Identify which cell holds the provided text, then report its [X, Y] central coordinate. 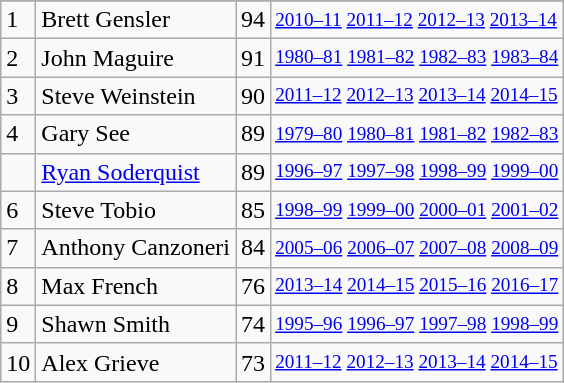
Shawn Smith [136, 324]
9 [18, 324]
Max French [136, 286]
76 [254, 286]
2 [18, 58]
2013–14 2014–15 2015–16 2016–17 [417, 286]
1998–99 1999–00 2000–01 2001–02 [417, 210]
85 [254, 210]
John Maguire [136, 58]
3 [18, 96]
Steve Weinstein [136, 96]
94 [254, 20]
84 [254, 248]
74 [254, 324]
Ryan Soderquist [136, 172]
Steve Tobio [136, 210]
1979–80 1980–81 1981–82 1982–83 [417, 134]
90 [254, 96]
73 [254, 362]
1980–81 1981–82 1982–83 1983–84 [417, 58]
10 [18, 362]
91 [254, 58]
1 [18, 20]
1995–96 1996–97 1997–98 1998–99 [417, 324]
Alex Grieve [136, 362]
2005–06 2006–07 2007–08 2008–09 [417, 248]
4 [18, 134]
1996–97 1997–98 1998–99 1999–00 [417, 172]
2010–11 2011–12 2012–13 2013–14 [417, 20]
8 [18, 286]
Gary See [136, 134]
Anthony Canzoneri [136, 248]
Brett Gensler [136, 20]
6 [18, 210]
7 [18, 248]
